Return the [X, Y] coordinate for the center point of the cell that contains the specified text.  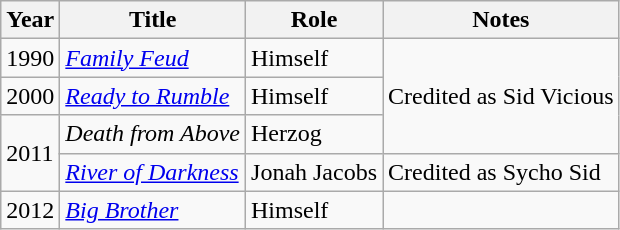
Title [153, 20]
Credited as Sid Vicious [502, 96]
Herzog [314, 134]
2000 [30, 96]
Big Brother [153, 210]
2012 [30, 210]
Jonah Jacobs [314, 172]
Death from Above [153, 134]
Credited as Sycho Sid [502, 172]
2011 [30, 153]
Year [30, 20]
1990 [30, 58]
River of Darkness [153, 172]
Family Feud [153, 58]
Notes [502, 20]
Ready to Rumble [153, 96]
Role [314, 20]
